Pinpoint the cell where the given text exists, returning its (X, Y) midpoint coordinate. 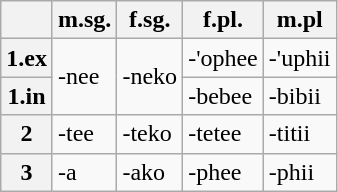
-bibii (300, 96)
f.pl. (224, 20)
-'ophee (224, 58)
1.in (27, 96)
3 (27, 172)
-phii (300, 172)
f.sg. (150, 20)
-nee (84, 77)
-'uphii (300, 58)
-a (84, 172)
2 (27, 134)
1.ex (27, 58)
-bebee (224, 96)
-tetee (224, 134)
-ako (150, 172)
-neko (150, 77)
m.sg. (84, 20)
-tee (84, 134)
-teko (150, 134)
-titii (300, 134)
-phee (224, 172)
m.pl (300, 20)
